Find where the given text appears and provide that cell's center as [X, Y] coordinate. 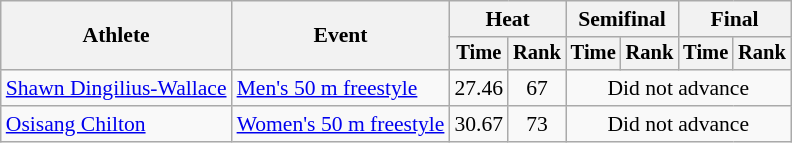
67 [537, 88]
Heat [507, 19]
Men's 50 m freestyle [341, 88]
Semifinal [622, 19]
Women's 50 m freestyle [341, 124]
Event [341, 36]
27.46 [478, 88]
30.67 [478, 124]
Shawn Dingilius-Wallace [116, 88]
Osisang Chilton [116, 124]
Final [734, 19]
73 [537, 124]
Athlete [116, 36]
